Detect which cell encompasses the target text, then output its [X, Y] center coordinate. 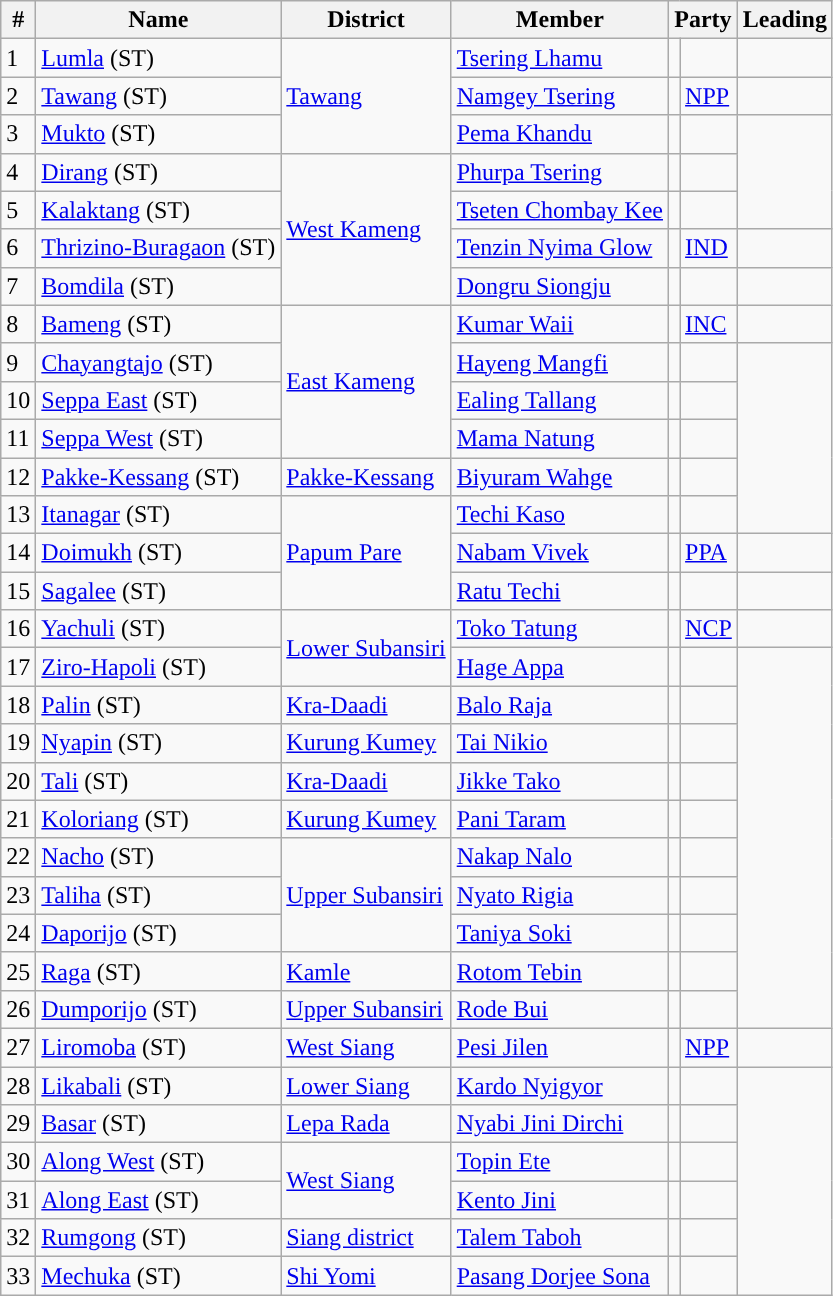
8 [18, 324]
Raga (ST) [158, 971]
Pani Taram [560, 819]
Jikke Tako [560, 781]
Techi Kaso [560, 515]
Sagalee (ST) [158, 591]
Talem Taboh [560, 1238]
Along East (ST) [158, 1200]
Koloriang (ST) [158, 819]
Topin Ete [560, 1162]
Mukto (ST) [158, 134]
17 [18, 667]
Pakke-Kessang [366, 477]
28 [18, 1085]
Tseten Chombay Kee [560, 210]
13 [18, 515]
Rotom Tebin [560, 971]
Nacho (ST) [158, 857]
Nyato Rigia [560, 895]
Pakke-Kessang (ST) [158, 477]
Phurpa Tsering [560, 172]
Chayangtajo (ST) [158, 362]
3 [18, 134]
Tawang [366, 96]
Seppa West (ST) [158, 438]
Lepa Rada [366, 1124]
1 [18, 58]
Leading [784, 20]
6 [18, 248]
Doimukh (ST) [158, 553]
Tsering Lhamu [560, 58]
25 [18, 971]
IND [709, 248]
27 [18, 1047]
Mama Natung [560, 438]
Basar (ST) [158, 1124]
2 [18, 96]
Toko Tatung [560, 629]
Member [560, 20]
Likabali (ST) [158, 1085]
Papum Pare [366, 553]
Nyapin (ST) [158, 743]
Daporijo (ST) [158, 933]
PPA [709, 553]
15 [18, 591]
10 [18, 400]
Pasang Dorjee Sona [560, 1276]
Lower Siang [366, 1085]
Itanagar (ST) [158, 515]
Namgey Tsering [560, 96]
Yachuli (ST) [158, 629]
Palin (ST) [158, 705]
Ratu Techi [560, 591]
District [366, 20]
20 [18, 781]
Along West (ST) [158, 1162]
24 [18, 933]
Nakap Nalo [560, 857]
Nyabi Jini Dirchi [560, 1124]
West Kameng [366, 229]
22 [18, 857]
12 [18, 477]
Shi Yomi [366, 1276]
Dumporijo (ST) [158, 1009]
23 [18, 895]
33 [18, 1276]
5 [18, 210]
Lumla (ST) [158, 58]
Nabam Vivek [560, 553]
Kumar Waii [560, 324]
Tawang (ST) [158, 96]
# [18, 20]
11 [18, 438]
NCP [709, 629]
29 [18, 1124]
14 [18, 553]
Rumgong (ST) [158, 1238]
Pesi Jilen [560, 1047]
Biyuram Wahge [560, 477]
31 [18, 1200]
Taniya Soki [560, 933]
Bameng (ST) [158, 324]
Lower Subansiri [366, 648]
Thrizino-Buragaon (ST) [158, 248]
Tai Nikio [560, 743]
Bomdila (ST) [158, 286]
Dirang (ST) [158, 172]
19 [18, 743]
Ealing Tallang [560, 400]
Pema Khandu [560, 134]
Kento Jini [560, 1200]
Hage Appa [560, 667]
26 [18, 1009]
Ziro-Hapoli (ST) [158, 667]
Dongru Siongju [560, 286]
Seppa East (ST) [158, 400]
Kamle [366, 971]
4 [18, 172]
30 [18, 1162]
East Kameng [366, 381]
Taliha (ST) [158, 895]
Kalaktang (ST) [158, 210]
Tenzin Nyima Glow [560, 248]
16 [18, 629]
9 [18, 362]
Hayeng Mangfi [560, 362]
Siang district [366, 1238]
Liromoba (ST) [158, 1047]
18 [18, 705]
Rode Bui [560, 1009]
32 [18, 1238]
Party [704, 20]
Kardo Nyigyor [560, 1085]
INC [709, 324]
Balo Raja [560, 705]
Mechuka (ST) [158, 1276]
Tali (ST) [158, 781]
Name [158, 20]
7 [18, 286]
21 [18, 819]
